Search for the cell housing the specified text and yield its [X, Y] center coordinate. 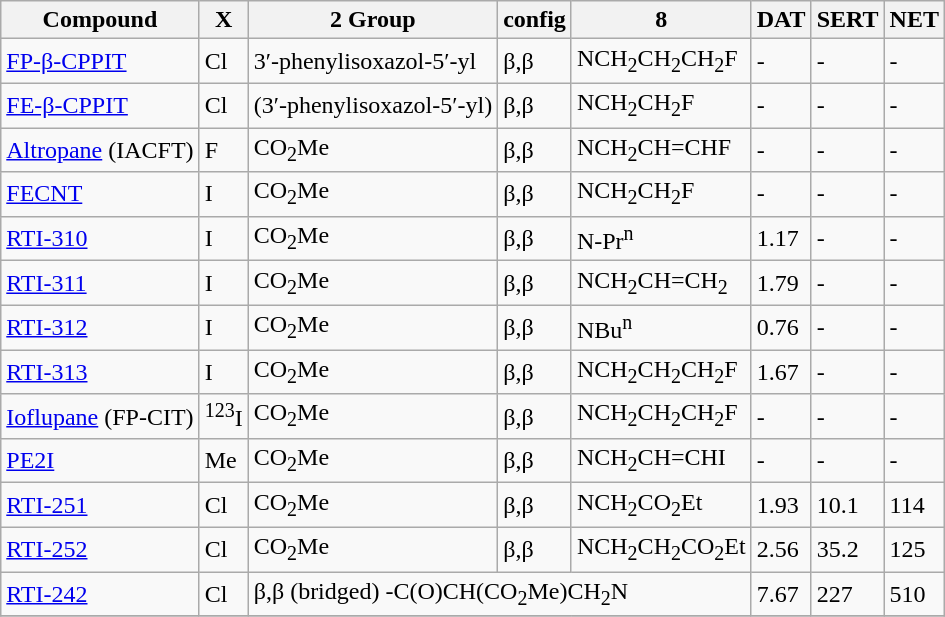
RTI-242 [100, 594]
RTI-312 [100, 328]
F [224, 150]
RTI-251 [100, 505]
PE2I [100, 461]
NCH2CH=CH2 [661, 283]
35.2 [848, 549]
3′-phenylisoxazol-5′-yl [372, 61]
FECNT [100, 194]
RTI-310 [100, 238]
config [535, 20]
(3′-phenylisoxazol-5′-yl) [372, 105]
NCH2CH2CO2Et [661, 549]
DAT [781, 20]
N-Prn [661, 238]
NCH2CO2Et [661, 505]
1.17 [781, 238]
RTI-313 [100, 372]
0.76 [781, 328]
123I [224, 416]
Compound [100, 20]
114 [914, 505]
510 [914, 594]
NCH2CH=CHF [661, 150]
Ioflupane (FP-CIT) [100, 416]
10.1 [848, 505]
NCH2CH=CHI [661, 461]
NBun [661, 328]
Altropane (IACFT) [100, 150]
FE-β-CPPIT [100, 105]
8 [661, 20]
2 Group [372, 20]
SERT [848, 20]
1.93 [781, 505]
125 [914, 549]
Me [224, 461]
NET [914, 20]
RTI-252 [100, 549]
β,β (bridged) -C(O)CH(CO2Me)CH2N [500, 594]
227 [848, 594]
X [224, 20]
7.67 [781, 594]
1.79 [781, 283]
2.56 [781, 549]
1.67 [781, 372]
RTI-311 [100, 283]
FP-β-CPPIT [100, 61]
